From the cell containing the given text, extract its center point as [X, Y] coordinate. 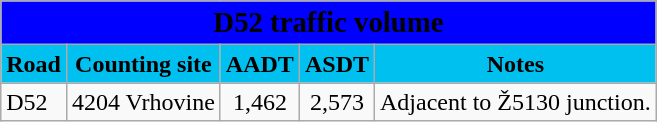
4204 Vrhovine [143, 102]
ASDT [336, 64]
D52 [34, 102]
D52 traffic volume [328, 23]
Counting site [143, 64]
AADT [260, 64]
Adjacent to Ž5130 junction. [516, 102]
Road [34, 64]
1,462 [260, 102]
2,573 [336, 102]
Notes [516, 64]
